Identify which cell holds the provided text, then report its [x, y] central coordinate. 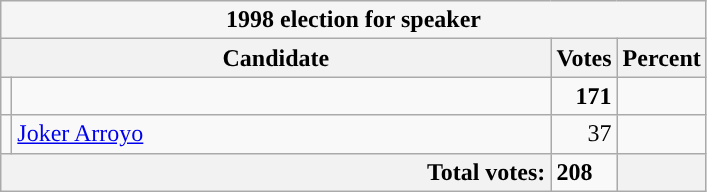
37 [584, 134]
Total votes: [276, 172]
Votes [584, 58]
Candidate [276, 58]
Joker Arroyo [282, 134]
1998 election for speaker [354, 20]
Percent [662, 58]
208 [584, 172]
171 [584, 96]
